Return the (x, y) coordinate for the center point of the cell that contains the specified text.  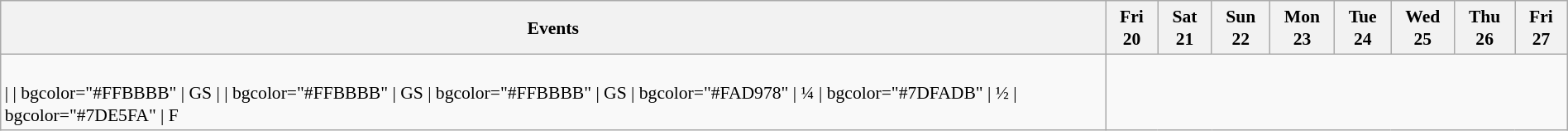
Events (553, 27)
Sun 22 (1241, 27)
Wed 25 (1422, 27)
Fri 27 (1542, 27)
Tue 24 (1363, 27)
Sat 21 (1184, 27)
Fri 20 (1131, 27)
Thu 26 (1485, 27)
Mon 23 (1303, 27)
